Search for the cell housing the specified text and yield its [X, Y] center coordinate. 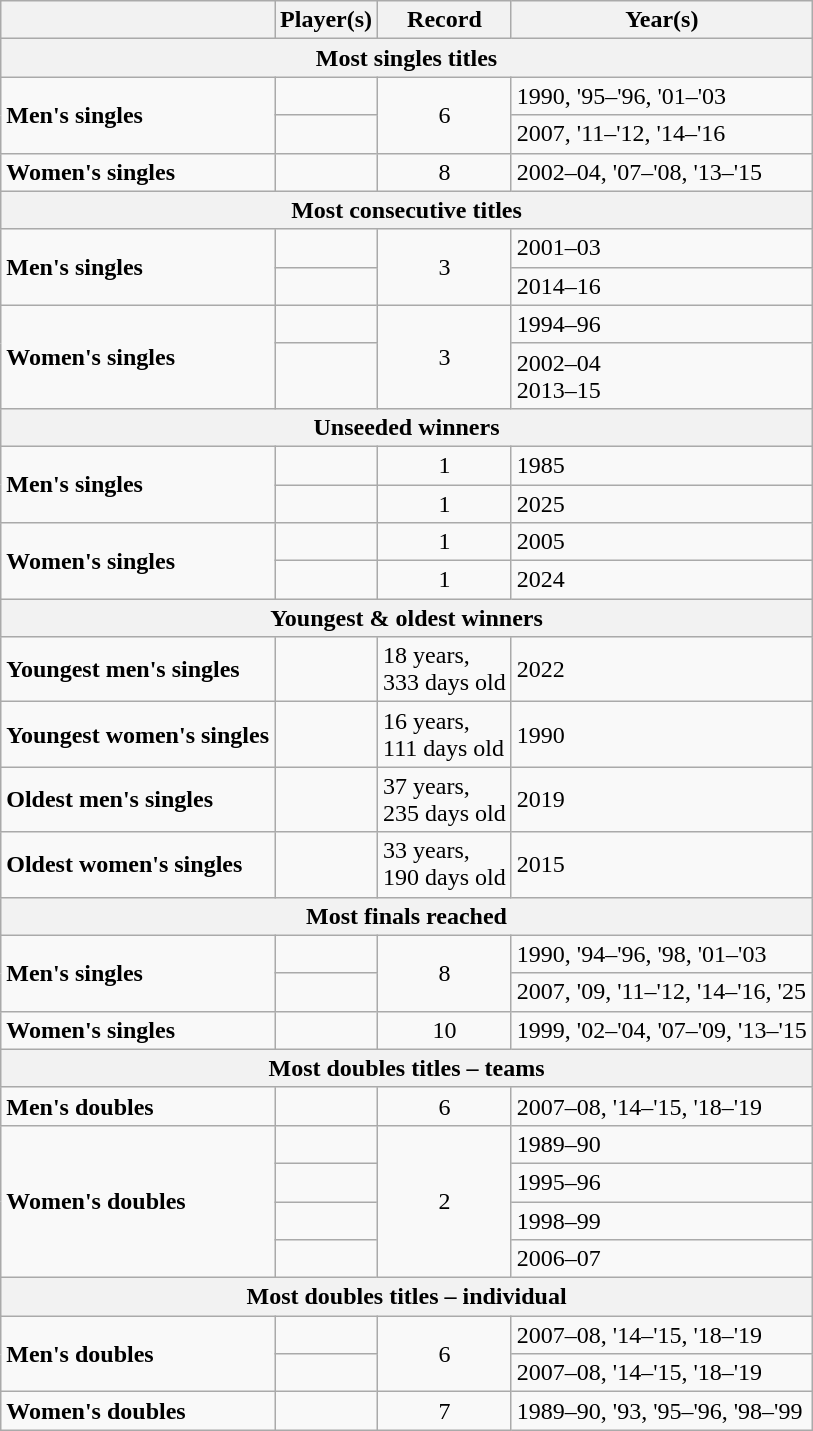
2024 [662, 580]
1994–96 [662, 324]
Most doubles titles – individual [407, 1297]
Oldest men's singles [138, 800]
18 years,333 days old [445, 670]
2001–03 [662, 248]
2002–04, '07–'08, '13–'15 [662, 172]
Oldest women's singles [138, 864]
Most consecutive titles [407, 210]
1990, '94–'96, '98, '01–'03 [662, 954]
2 [445, 1201]
Record [445, 20]
1998–99 [662, 1221]
2006–07 [662, 1259]
Year(s) [662, 20]
37 years,235 days old [445, 800]
2007, '09, '11–'12, '14–'16, '25 [662, 992]
Unseeded winners [407, 427]
16 years,111 days old [445, 734]
2002–042013–15 [662, 376]
7 [445, 1411]
Youngest women's singles [138, 734]
1989–90, '93, '95–'96, '98–'99 [662, 1411]
2025 [662, 503]
2005 [662, 542]
33 years,190 days old [445, 864]
1990, '95–'96, '01–'03 [662, 96]
1989–90 [662, 1144]
2019 [662, 800]
2022 [662, 670]
1995–96 [662, 1182]
10 [445, 1030]
Youngest & oldest winners [407, 618]
2007, '11–'12, '14–'16 [662, 134]
Player(s) [326, 20]
Most doubles titles – teams [407, 1068]
Youngest men's singles [138, 670]
Most finals reached [407, 916]
1985 [662, 465]
Most singles titles [407, 58]
2014–16 [662, 286]
1999, '02–'04, '07–'09, '13–'15 [662, 1030]
2015 [662, 864]
1990 [662, 734]
